Scan for the cell matching the given text and deliver its [X, Y] coordinate at center. 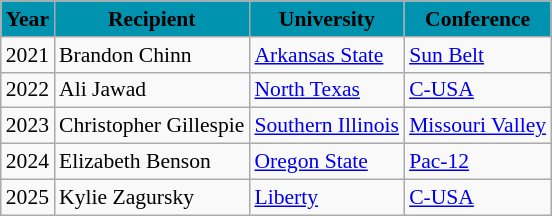
Oregon State [326, 162]
Missouri Valley [478, 126]
Sun Belt [478, 55]
Recipient [152, 19]
Pac-12 [478, 162]
2024 [28, 162]
2025 [28, 197]
2023 [28, 126]
Brandon Chinn [152, 55]
2022 [28, 90]
Southern Illinois [326, 126]
Arkansas State [326, 55]
University [326, 19]
Conference [478, 19]
North Texas [326, 90]
Year [28, 19]
Liberty [326, 197]
Kylie Zagursky [152, 197]
Christopher Gillespie [152, 126]
Ali Jawad [152, 90]
2021 [28, 55]
Elizabeth Benson [152, 162]
